Provide the (x, y) coordinate of the cell's center where the given text is located.  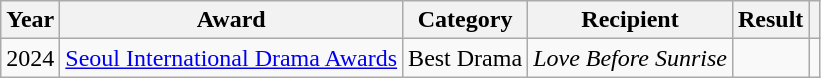
Award (232, 20)
2024 (30, 58)
Best Drama (466, 58)
Love Before Sunrise (630, 58)
Year (30, 20)
Recipient (630, 20)
Category (466, 20)
Result (770, 20)
Seoul International Drama Awards (232, 58)
